Determine the [X, Y] coordinate at the center of the cell enclosing the given text.  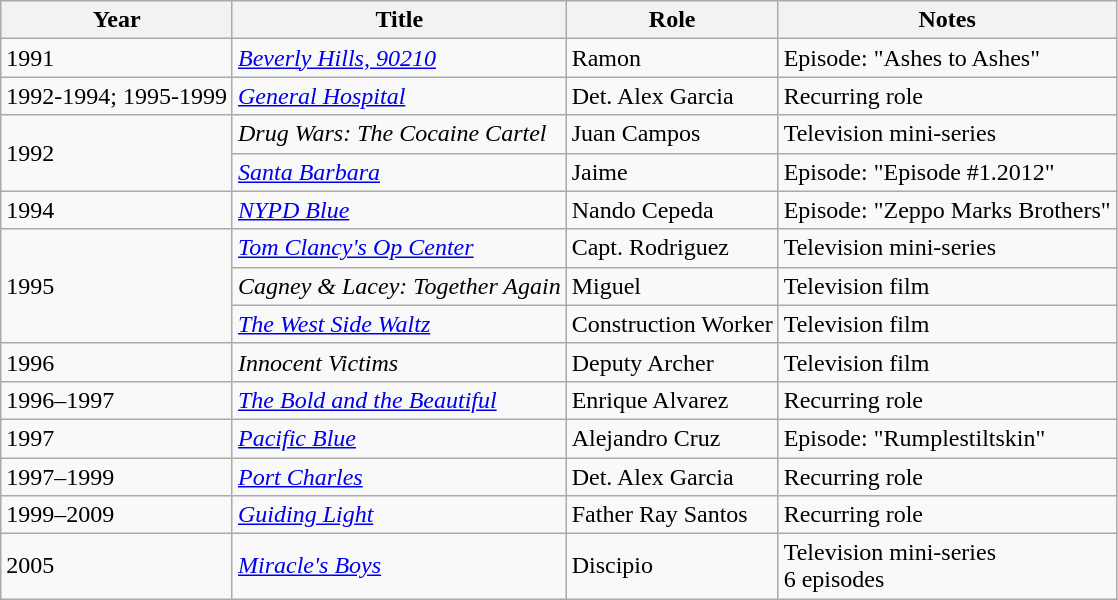
Pacific Blue [399, 438]
Television mini-series6 episodes [947, 566]
Role [672, 20]
1996–1997 [117, 400]
Santa Barbara [399, 172]
Year [117, 20]
Enrique Alvarez [672, 400]
Episode: "Ashes to Ashes" [947, 58]
1992-1994; 1995-1999 [117, 96]
1996 [117, 362]
Episode: "Zeppo Marks Brothers" [947, 210]
1997–1999 [117, 477]
Alejandro Cruz [672, 438]
1991 [117, 58]
NYPD Blue [399, 210]
Beverly Hills, 90210 [399, 58]
1992 [117, 153]
Episode: "Episode #1.2012" [947, 172]
Father Ray Santos [672, 515]
Notes [947, 20]
Deputy Archer [672, 362]
Tom Clancy's Op Center [399, 248]
Jaime [672, 172]
Port Charles [399, 477]
Ramon [672, 58]
Drug Wars: The Cocaine Cartel [399, 134]
Discipio [672, 566]
1997 [117, 438]
Capt. Rodriguez [672, 248]
Episode: "Rumplestiltskin" [947, 438]
Miracle's Boys [399, 566]
Innocent Victims [399, 362]
Nando Cepeda [672, 210]
Miguel [672, 286]
Title [399, 20]
The West Side Waltz [399, 324]
Cagney & Lacey: Together Again [399, 286]
1995 [117, 286]
Construction Worker [672, 324]
The Bold and the Beautiful [399, 400]
1999–2009 [117, 515]
Guiding Light [399, 515]
Juan Campos [672, 134]
2005 [117, 566]
General Hospital [399, 96]
1994 [117, 210]
